Find where the given text appears and provide that cell's center as (X, Y) coordinate. 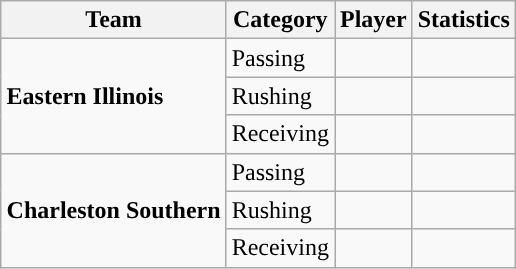
Eastern Illinois (114, 96)
Player (373, 20)
Charleston Southern (114, 210)
Statistics (464, 20)
Category (280, 20)
Team (114, 20)
